Capture the cell that displays the provided text and extract its (X, Y) central coordinate. 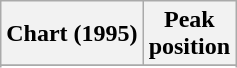
Chart (1995) (72, 34)
Peakposition (189, 34)
